For the text-containing cell, return its midpoint in (X, Y) coordinate format. 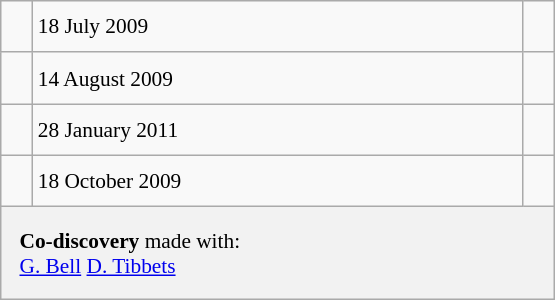
18 October 2009 (278, 180)
14 August 2009 (278, 78)
28 January 2011 (278, 130)
Co-discovery made with: G. Bell D. Tibbets (278, 252)
18 July 2009 (278, 26)
